Identify which cell holds the provided text, then report its (x, y) central coordinate. 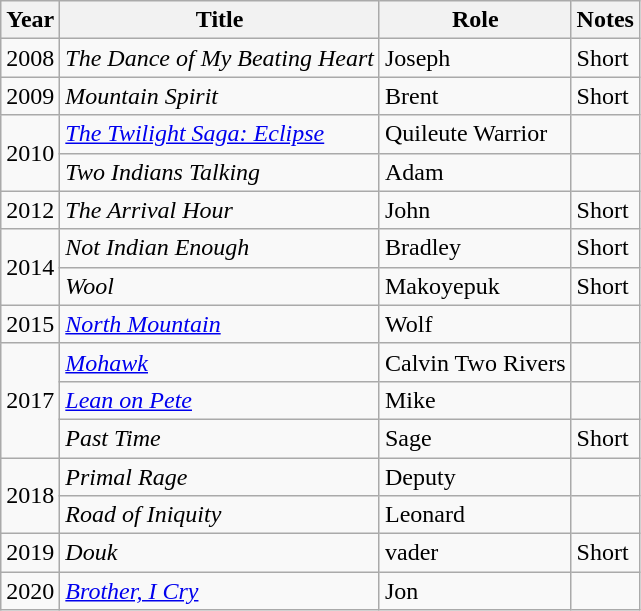
Two Indians Talking (220, 172)
2014 (30, 267)
Primal Rage (220, 477)
Mountain Spirit (220, 96)
Wolf (475, 324)
2008 (30, 58)
Title (220, 20)
Year (30, 20)
2012 (30, 210)
Wool (220, 286)
The Twilight Saga: Eclipse (220, 134)
Past Time (220, 438)
Deputy (475, 477)
2020 (30, 591)
The Arrival Hour (220, 210)
vader (475, 553)
Brother, I Cry (220, 591)
North Mountain (220, 324)
Calvin Two Rivers (475, 362)
Sage (475, 438)
2017 (30, 400)
Mike (475, 400)
Quileute Warrior (475, 134)
Douk (220, 553)
Jon (475, 591)
John (475, 210)
Notes (605, 20)
Makoyepuk (475, 286)
Adam (475, 172)
Bradley (475, 248)
The Dance of My Beating Heart (220, 58)
Leonard (475, 515)
Brent (475, 96)
Role (475, 20)
Not Indian Enough (220, 248)
Mohawk (220, 362)
2019 (30, 553)
2018 (30, 496)
2015 (30, 324)
Joseph (475, 58)
2010 (30, 153)
Road of Iniquity (220, 515)
Lean on Pete (220, 400)
2009 (30, 96)
